Identify which cell holds the provided text, then report its [x, y] central coordinate. 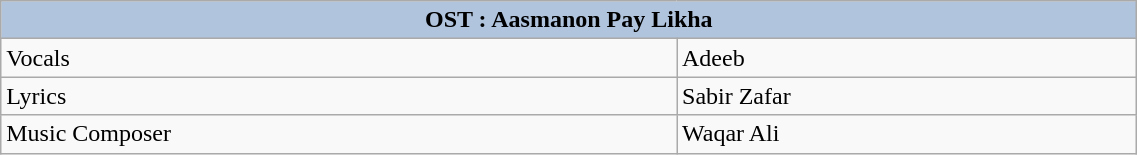
Sabir Zafar [906, 96]
Lyrics [339, 96]
Music Composer [339, 134]
Adeeb [906, 58]
Vocals [339, 58]
OST : Aasmanon Pay Likha [569, 20]
Waqar Ali [906, 134]
